Determine the [X, Y] coordinate at the center of the cell enclosing the given text.  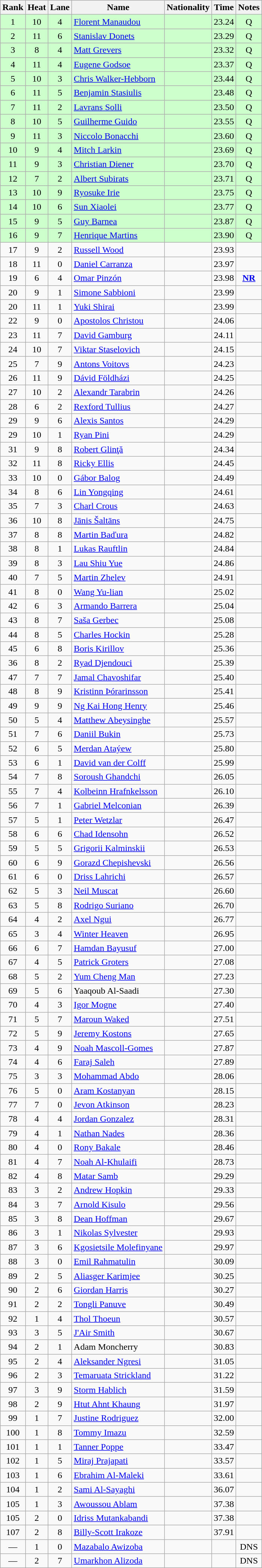
J'Air Smith [118, 1333]
25.57 [224, 720]
27.00 [224, 948]
Daniil Bukin [118, 734]
27.30 [224, 991]
David van der Colff [118, 763]
27.51 [224, 1019]
Boris Kirillov [118, 649]
24.26 [224, 392]
44 [13, 635]
15 [13, 221]
60 [13, 862]
73 [13, 1048]
54 [13, 777]
30.83 [224, 1347]
Ryad Djendouci [118, 663]
Rexford Tullius [118, 406]
67 [13, 962]
24.25 [224, 378]
28.15 [224, 1091]
Grigorii Kalminskii [118, 848]
Martin Zhelev [118, 577]
Lavrans Solli [118, 107]
52 [13, 748]
102 [13, 1461]
94 [13, 1347]
Justine Rodriguez [118, 1418]
23.97 [224, 264]
84 [13, 1204]
25.04 [224, 606]
23.32 [224, 50]
26.53 [224, 848]
24.45 [224, 464]
Gábor Balog [118, 478]
65 [13, 934]
Armando Barrera [118, 606]
77 [13, 1105]
Charles Hockin [118, 635]
Umarkhon Alizoda [118, 1561]
24.11 [224, 335]
24.91 [224, 577]
Nationality [188, 7]
Alexandr Tarabrin [118, 392]
27.08 [224, 962]
23.48 [224, 93]
23.55 [224, 121]
30.67 [224, 1333]
89 [13, 1276]
Viktar Staselovich [118, 349]
Alexis Santos [118, 421]
76 [13, 1091]
64 [13, 920]
Guilherme Guido [118, 121]
Robert Glinţă [118, 449]
25.28 [224, 635]
30.27 [224, 1290]
Noah Al-Khulaifi [118, 1162]
66 [13, 948]
88 [13, 1261]
24.34 [224, 449]
96 [13, 1376]
Rony Bakale [118, 1148]
78 [13, 1119]
14 [13, 207]
69 [13, 991]
72 [13, 1033]
45 [13, 649]
Jānis Šaltāns [118, 520]
87 [13, 1247]
Omar Pinzón [118, 278]
28 [13, 406]
23.98 [224, 278]
82 [13, 1176]
29.56 [224, 1204]
Lane [60, 7]
Time [224, 7]
59 [13, 848]
24.06 [224, 321]
Apostolos Christou [118, 321]
32.59 [224, 1432]
35 [13, 506]
Ryosuke Irie [118, 193]
Yum Cheng Man [118, 976]
31.05 [224, 1361]
Jevon Atkinson [118, 1105]
25.36 [224, 649]
31 [13, 449]
24.23 [224, 364]
13 [13, 193]
Rodrigo Suriano [118, 905]
27.65 [224, 1033]
Aram Kostanyan [118, 1091]
12 [13, 179]
Htut Ahnt Khaung [118, 1404]
Mohammad Abdo [118, 1076]
Ryan Pini [118, 435]
Jeremy Kostons [118, 1033]
24.82 [224, 535]
Notes [249, 7]
28.36 [224, 1133]
23 [13, 335]
Arnold Kisulo [118, 1204]
33.57 [224, 1461]
34 [13, 492]
98 [13, 1404]
42 [13, 606]
24.15 [224, 349]
58 [13, 834]
Christian Diener [118, 164]
Dávid Földházi [118, 378]
Merdan Ataýew [118, 748]
26.77 [224, 920]
Awoussou Ablam [118, 1504]
26.05 [224, 777]
Chris Walker-Hebborn [118, 79]
Jordan Gonzalez [118, 1119]
Ebrahim Al-Maleki [118, 1475]
27.89 [224, 1062]
26.70 [224, 905]
30.09 [224, 1261]
31.22 [224, 1376]
Heat [37, 7]
32 [13, 464]
24.49 [224, 478]
18 [13, 264]
23.75 [224, 193]
Name [118, 7]
51 [13, 734]
Antons Voitovs [118, 364]
97 [13, 1390]
Neil Muscat [118, 891]
23.69 [224, 150]
61 [13, 877]
25.73 [224, 734]
Aliasger Karimjee [118, 1276]
Saša Gerbec [118, 620]
Yaaqoub Al-Saadi [118, 991]
24.84 [224, 549]
25.02 [224, 592]
56 [13, 805]
25.99 [224, 763]
41 [13, 592]
95 [13, 1361]
16 [13, 235]
47 [13, 677]
81 [13, 1162]
25.80 [224, 748]
Mitch Larkin [118, 150]
Kgosietsile Molefinyane [118, 1247]
Temaruata Strickland [118, 1376]
25.40 [224, 677]
Simone Sabbioni [118, 292]
40 [13, 577]
92 [13, 1318]
Tommy Imazu [118, 1432]
Lin Yongqing [118, 492]
29.93 [224, 1233]
23.71 [224, 179]
Ricky Ellis [118, 464]
28.23 [224, 1105]
Albert Subirats [118, 179]
99 [13, 1418]
24.63 [224, 506]
Mazabalo Awizoba [118, 1547]
Martin Baďura [118, 535]
Maroun Waked [118, 1019]
Thol Thoeun [118, 1318]
Lau Shiu Yue [118, 563]
26.10 [224, 791]
Kolbeinn Hrafnkelsson [118, 791]
Yuki Shirai [118, 307]
17 [13, 250]
Gabriel Melconian [118, 805]
Sun Xiaolei [118, 207]
NR [249, 278]
Ng Kai Hong Henry [118, 706]
Gorazd Chepishevski [118, 862]
Matthew Abeysinghe [118, 720]
Andrew Hopkin [118, 1190]
23.70 [224, 164]
37 [13, 535]
Florent Manaudou [118, 22]
Noah Mascoll-Gomes [118, 1048]
29.33 [224, 1190]
25 [13, 364]
50 [13, 720]
19 [13, 278]
25.39 [224, 663]
24.75 [224, 520]
63 [13, 905]
48 [13, 692]
38 [13, 549]
Faraj Saleh [118, 1062]
57 [13, 820]
53 [13, 763]
Rank [13, 7]
Sami Al-Sayaghi [118, 1489]
86 [13, 1233]
23.93 [224, 250]
Storm Hablich [118, 1390]
26.52 [224, 834]
Aleksander Ngresi [118, 1361]
23.90 [224, 235]
26.56 [224, 862]
107 [13, 1532]
Eugene Godsoe [118, 64]
30.49 [224, 1304]
23.24 [224, 22]
Hamdan Bayusuf [118, 948]
70 [13, 1005]
31.97 [224, 1404]
49 [13, 706]
Winter Heaven [118, 934]
43 [13, 620]
Billy-Scott Irakoze [118, 1532]
Adam Moncherry [118, 1347]
83 [13, 1190]
103 [13, 1475]
30.57 [224, 1318]
24.86 [224, 563]
22 [13, 321]
Tanner Poppe [118, 1447]
Nikolas Sylvester [118, 1233]
23.60 [224, 136]
Matar Samb [118, 1176]
Patrick Groters [118, 962]
62 [13, 891]
24.27 [224, 406]
26.95 [224, 934]
33.47 [224, 1447]
Peter Wetzlar [118, 820]
Lukas Rauftlin [118, 549]
Nathan Nades [118, 1133]
39 [13, 563]
27.40 [224, 1005]
33 [13, 478]
23.44 [224, 79]
Daniel Carranza [118, 264]
71 [13, 1019]
Henrique Martins [118, 235]
91 [13, 1304]
Dean Hoffman [118, 1219]
85 [13, 1219]
74 [13, 1062]
36.07 [224, 1489]
Charl Crous [118, 506]
Wang Yu-lian [118, 592]
Jamal Chavoshifar [118, 677]
29.29 [224, 1176]
80 [13, 1148]
55 [13, 791]
Chad Idensohn [118, 834]
29.67 [224, 1219]
23.87 [224, 221]
Russell Wood [118, 250]
101 [13, 1447]
28.06 [224, 1076]
27.23 [224, 976]
Axel Ngui [118, 920]
Idriss Mutankabandi [118, 1518]
30.25 [224, 1276]
25.46 [224, 706]
28.46 [224, 1148]
28.31 [224, 1119]
Tongli Panuve [118, 1304]
23.37 [224, 64]
75 [13, 1076]
29.97 [224, 1247]
79 [13, 1133]
27 [13, 392]
25.41 [224, 692]
27.87 [224, 1048]
Driss Lahrichi [118, 877]
Niccolo Bonacchi [118, 136]
93 [13, 1333]
104 [13, 1489]
Igor Mogne [118, 1005]
68 [13, 976]
26.39 [224, 805]
23.77 [224, 207]
33.61 [224, 1475]
Guy Barnea [118, 221]
90 [13, 1290]
26.60 [224, 891]
Stanislav Donets [118, 36]
26.57 [224, 877]
26 [13, 378]
28.73 [224, 1162]
Miraj Prajapati [118, 1461]
Matt Grevers [118, 50]
24 [13, 349]
31.59 [224, 1390]
David Gamburg [118, 335]
Kristinn Þórarinsson [118, 692]
23.50 [224, 107]
37.91 [224, 1532]
23.29 [224, 36]
32.00 [224, 1418]
24.61 [224, 492]
Giordan Harris [118, 1290]
Soroush Ghandchi [118, 777]
Emil Rahmatulin [118, 1261]
Benjamin Stasiulis [118, 93]
26.47 [224, 820]
100 [13, 1432]
25.08 [224, 620]
